Determine the [x, y] coordinate at the center of the cell enclosing the given text.  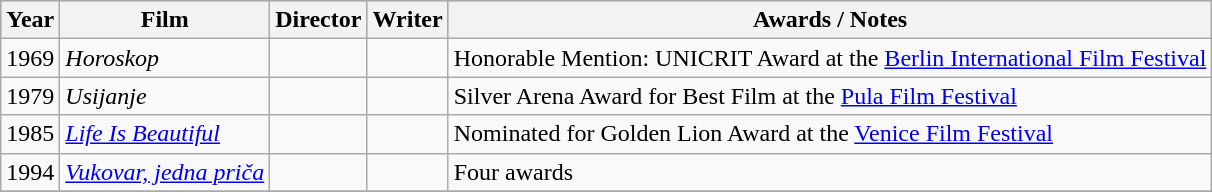
Vukovar, jedna priča [165, 172]
Honorable Mention: UNICRIT Award at the Berlin International Film Festival [830, 58]
Awards / Notes [830, 20]
Writer [408, 20]
Silver Arena Award for Best Film at the Pula Film Festival [830, 96]
1994 [30, 172]
Life Is Beautiful [165, 134]
1979 [30, 96]
1969 [30, 58]
Nominated for Golden Lion Award at the Venice Film Festival [830, 134]
1985 [30, 134]
Usijanje [165, 96]
Director [318, 20]
Year [30, 20]
Film [165, 20]
Four awards [830, 172]
Horoskop [165, 58]
